Extract the [x, y] coordinate from the center of the cell holding the provided text.  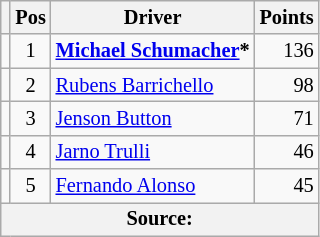
1 [30, 51]
3 [30, 118]
98 [287, 85]
46 [287, 152]
Michael Schumacher* [153, 51]
45 [287, 186]
Source: [160, 219]
2 [30, 85]
Pos [30, 17]
Driver [153, 17]
Jarno Trulli [153, 152]
4 [30, 152]
136 [287, 51]
Jenson Button [153, 118]
Fernando Alonso [153, 186]
5 [30, 186]
Rubens Barrichello [153, 85]
71 [287, 118]
Points [287, 17]
